Locate the cell with the specified text and output its (x, y) center coordinate. 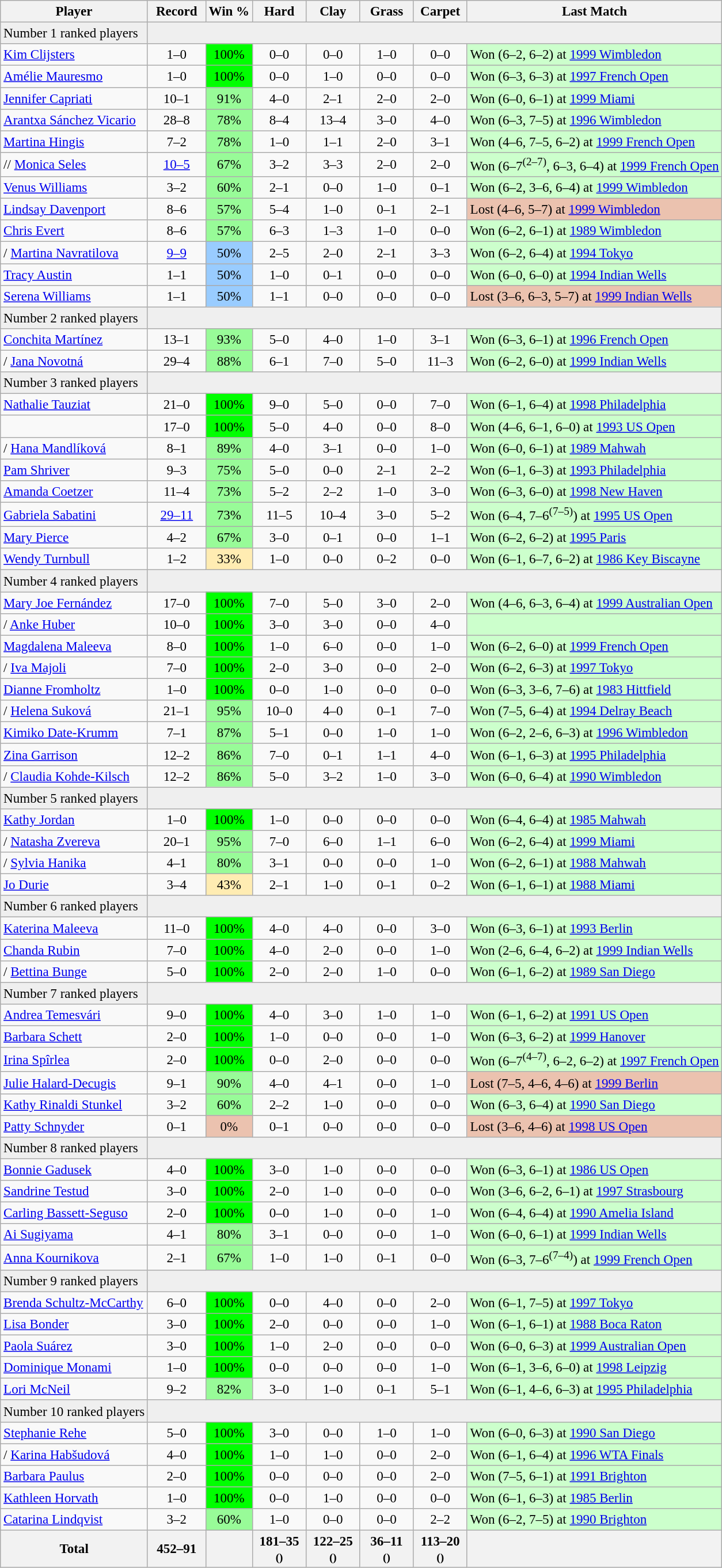
Won (6–2, 6–4) at 1994 Tokyo (594, 253)
Won (6–3, 6–4) at 1990 San Diego (594, 1104)
Hard (279, 12)
Won (6–7(4–7), 6–2, 6–2) at 1997 French Open (594, 1060)
Won (6–3, 6–1) at 1996 French Open (594, 340)
Paola Suárez (74, 1346)
Number 4 ranked players (74, 581)
11–4 (176, 492)
Carling Bassett-Seguso (74, 1213)
0% (229, 1126)
6–3 (279, 231)
Won (4–6, 6–1, 6–0) at 1993 US Open (594, 427)
Won (6–3, 6–0) at 1998 New Haven (594, 492)
Won (6–0, 6–3) at 1999 Australian Open (594, 1346)
4–2 (176, 538)
Martina Hingis (74, 142)
Serena Williams (74, 297)
Clay (333, 12)
Won (6–3, 6–1) at 1993 Berlin (594, 928)
Number 6 ranked players (74, 907)
Won (6–3, 3–6, 7–6) at 1983 Hittfield (594, 690)
Won (6–3, 6–2) at 1999 Hanover (594, 1037)
90% (229, 1083)
Won (6–0, 6–1) at 1989 Mahwah (594, 449)
Anna Kournikova (74, 1258)
21–0 (176, 405)
10–5 (176, 165)
Won (6–3, 7–5) at 1996 Wimbledon (594, 120)
Won (6–1, 6–4) at 1996 WTA Finals (594, 1455)
Won (6–2, 6–3) at 1997 Tokyo (594, 668)
Won (6–4, 7–6(7–5)) at 1995 US Open (594, 515)
Lost (3–6, 4–6) at 1998 US Open (594, 1126)
Mary Pierce (74, 538)
Magdalena Maleeva (74, 646)
Nathalie Tauziat (74, 405)
9–2 (176, 1389)
Won (6–2, 6–2) at 1995 Paris (594, 538)
122–25 () (333, 1549)
Jennifer Capriati (74, 98)
Won (6–1, 6–1) at 1988 Miami (594, 885)
Chanda Rubin (74, 950)
Won (4–6, 7–5, 6–2) at 1999 French Open (594, 142)
Won (6–1, 6–3) at 1995 Philadelphia (594, 755)
10–1 (176, 98)
11–0 (176, 928)
Won (2–6, 6–4, 6–2) at 1999 Indian Wells (594, 950)
1–3 (333, 231)
Won (6–0, 6–3) at 1990 San Diego (594, 1433)
Number 3 ranked players (74, 383)
Won (6–1, 4–6, 6–3) at 1995 Philadelphia (594, 1389)
/ Jana Novotná (74, 362)
Lost (7–5, 4–6, 4–6) at 1999 Berlin (594, 1083)
Carpet (440, 12)
Won (7–5, 6–1) at 1991 Brighton (594, 1476)
/ Karina Habšudová (74, 1455)
Won (6–0, 6–1) at 1999 Miami (594, 98)
Won (6–2, 6–4) at 1999 Miami (594, 842)
/ Helena Suková (74, 711)
89% (229, 449)
Number 8 ranked players (74, 1148)
Won (6–2, 7–5) at 1990 Brighton (594, 1520)
Won (6–2, 6–1) at 1989 Wimbledon (594, 231)
Kathy Rinaldi Stunkel (74, 1104)
Won (6–1, 6–3) at 1993 Philadelphia (594, 470)
Won (6–1, 7–5) at 1997 Tokyo (594, 1303)
Sandrine Testud (74, 1191)
Venus Williams (74, 188)
Number 7 ranked players (74, 993)
29–4 (176, 362)
Dominique Monami (74, 1368)
Total (74, 1549)
Irina Spîrlea (74, 1060)
Number 2 ranked players (74, 318)
// Monica Seles (74, 165)
Won (6–1, 6–3) at 1985 Berlin (594, 1498)
1–2 (176, 560)
Catarina Lindqvist (74, 1520)
3–4 (176, 885)
Record (176, 12)
Amanda Coetzer (74, 492)
Gabriela Sabatini (74, 515)
Won (3–6, 6–2, 6–1) at 1997 Strasbourg (594, 1191)
Lindsay Davenport (74, 210)
88% (229, 362)
91% (229, 98)
10–4 (333, 515)
Won (6–1, 6–7, 6–2) at 1986 Key Biscayne (594, 560)
Amélie Mauresmo (74, 77)
/ Claudia Kohde-Kilsch (74, 777)
/ Iva Majoli (74, 668)
Number 5 ranked players (74, 798)
Katerina Maleeva (74, 928)
87% (229, 733)
/ Bettina Bunge (74, 972)
Pam Shriver (74, 470)
Kim Clijsters (74, 55)
/ Natasha Zvereva (74, 842)
Stephanie Rehe (74, 1433)
Mary Joe Fernández (74, 603)
82% (229, 1389)
Andrea Temesvári (74, 1015)
8–1 (176, 449)
Won (6–1, 6–2) at 1991 US Open (594, 1015)
/ Hana Mandlíková (74, 449)
5–4 (279, 210)
7–2 (176, 142)
/ Sylvia Hanika (74, 863)
Won (6–1, 6–4) at 1998 Philadelphia (594, 405)
Won (6–3, 6–1) at 1986 US Open (594, 1170)
Lost (3–6, 6–3, 5–7) at 1999 Indian Wells (594, 297)
Won (6–0, 6–4) at 1990 Wimbledon (594, 777)
Won (7–5, 6–4) at 1994 Delray Beach (594, 711)
8–4 (279, 120)
Brenda Schultz-McCarthy (74, 1303)
Kathleen Horvath (74, 1498)
Bonnie Gadusek (74, 1170)
Kathy Jordan (74, 820)
Barbara Schett (74, 1037)
13–4 (333, 120)
Won (6–0, 6–0) at 1994 Indian Wells (594, 275)
Lisa Bonder (74, 1324)
Won (6–4, 6–4) at 1985 Mahwah (594, 820)
Tracy Austin (74, 275)
Won (6–2, 2–6, 6–3) at 1996 Wimbledon (594, 733)
Wendy Turnbull (74, 560)
20–1 (176, 842)
11–5 (279, 515)
113–20 () (440, 1549)
Arantxa Sánchez Vicario (74, 120)
Won (6–2, 3–6, 6–4) at 1999 Wimbledon (594, 188)
9–9 (176, 253)
Grass (387, 12)
Zina Garrison (74, 755)
6–1 (279, 362)
Chris Evert (74, 231)
181–35 () (279, 1549)
9–3 (176, 470)
Won (6–1, 3–6, 6–0) at 1998 Leipzig (594, 1368)
43% (229, 885)
Number 1 ranked players (74, 33)
Won (6–0, 6–1) at 1999 Indian Wells (594, 1235)
28–8 (176, 120)
Lori McNeil (74, 1389)
9–1 (176, 1083)
Won (6–3, 7–6(7–4)) at 1999 French Open (594, 1258)
Won (6–3, 6–3) at 1997 French Open (594, 77)
Won (6–2, 6–0) at 1999 Indian Wells (594, 362)
Last Match (594, 12)
/ Anke Huber (74, 625)
36–11 () (387, 1549)
Player (74, 12)
452–91 (176, 1549)
29–11 (176, 515)
7–1 (176, 733)
33% (229, 560)
11–3 (440, 362)
Number 9 ranked players (74, 1281)
Won (6–7(2–7), 6–3, 6–4) at 1999 French Open (594, 165)
Win % (229, 12)
Won (4–6, 6–3, 6–4) at 1999 Australian Open (594, 603)
Dianne Fromholtz (74, 690)
Won (6–4, 6–4) at 1990 Amelia Island (594, 1213)
Won (6–1, 6–1) at 1988 Boca Raton (594, 1324)
Number 10 ranked players (74, 1411)
2–5 (279, 253)
/ Martina Navratilova (74, 253)
75% (229, 470)
Julie Halard-Decugis (74, 1083)
Ai Sugiyama (74, 1235)
Won (6–2, 6–2) at 1999 Wimbledon (594, 55)
21–1 (176, 711)
Won (6–1, 6–2) at 1989 San Diego (594, 972)
Barbara Paulus (74, 1476)
Lost (4–6, 5–7) at 1999 Wimbledon (594, 210)
93% (229, 340)
Jo Durie (74, 885)
Patty Schnyder (74, 1126)
Kimiko Date-Krumm (74, 733)
13–1 (176, 340)
Won (6–2, 6–0) at 1999 French Open (594, 646)
Conchita Martínez (74, 340)
Won (6–2, 6–1) at 1988 Mahwah (594, 863)
